Extract the [X, Y] coordinate from the center of the cell holding the provided text.  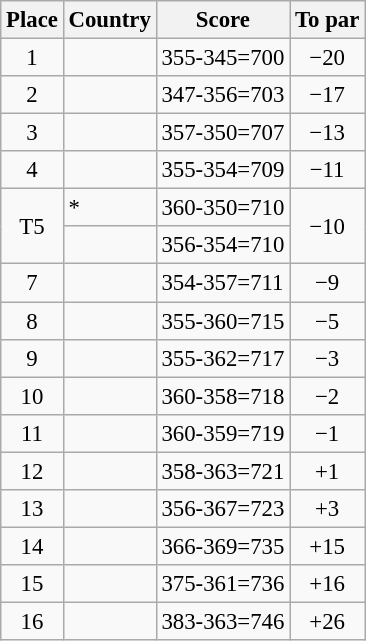
16 [32, 621]
11 [32, 433]
355-362=717 [223, 358]
354-357=711 [223, 283]
+3 [328, 509]
−10 [328, 226]
−20 [328, 58]
+26 [328, 621]
355-354=709 [223, 170]
358-363=721 [223, 471]
8 [32, 321]
3 [32, 133]
9 [32, 358]
−9 [328, 283]
10 [32, 396]
360-358=718 [223, 396]
360-359=719 [223, 433]
360-350=710 [223, 208]
1 [32, 58]
355-360=715 [223, 321]
−13 [328, 133]
357-350=707 [223, 133]
356-367=723 [223, 509]
Country [110, 20]
−1 [328, 433]
+1 [328, 471]
347-356=703 [223, 95]
−5 [328, 321]
+15 [328, 546]
Place [32, 20]
2 [32, 95]
355-345=700 [223, 58]
14 [32, 546]
383-363=746 [223, 621]
Score [223, 20]
366-369=735 [223, 546]
4 [32, 170]
12 [32, 471]
356-354=710 [223, 245]
13 [32, 509]
To par [328, 20]
* [110, 208]
375-361=736 [223, 584]
−11 [328, 170]
−2 [328, 396]
T5 [32, 226]
−17 [328, 95]
−3 [328, 358]
+16 [328, 584]
15 [32, 584]
7 [32, 283]
